Provide the (x, y) coordinate of the cell's center where the given text is located.  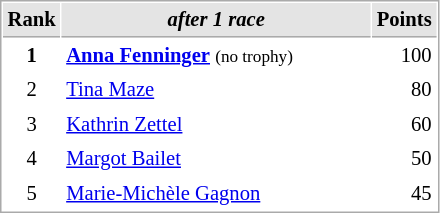
Margot Bailet (216, 158)
after 1 race (216, 20)
60 (404, 124)
80 (404, 90)
3 (32, 124)
45 (404, 194)
4 (32, 158)
Points (404, 20)
1 (32, 56)
Kathrin Zettel (216, 124)
Rank (32, 20)
100 (404, 56)
Anna Fenninger (no trophy) (216, 56)
50 (404, 158)
Tina Maze (216, 90)
5 (32, 194)
2 (32, 90)
Marie-Michèle Gagnon (216, 194)
